Identify which cell holds the provided text, then report its (X, Y) central coordinate. 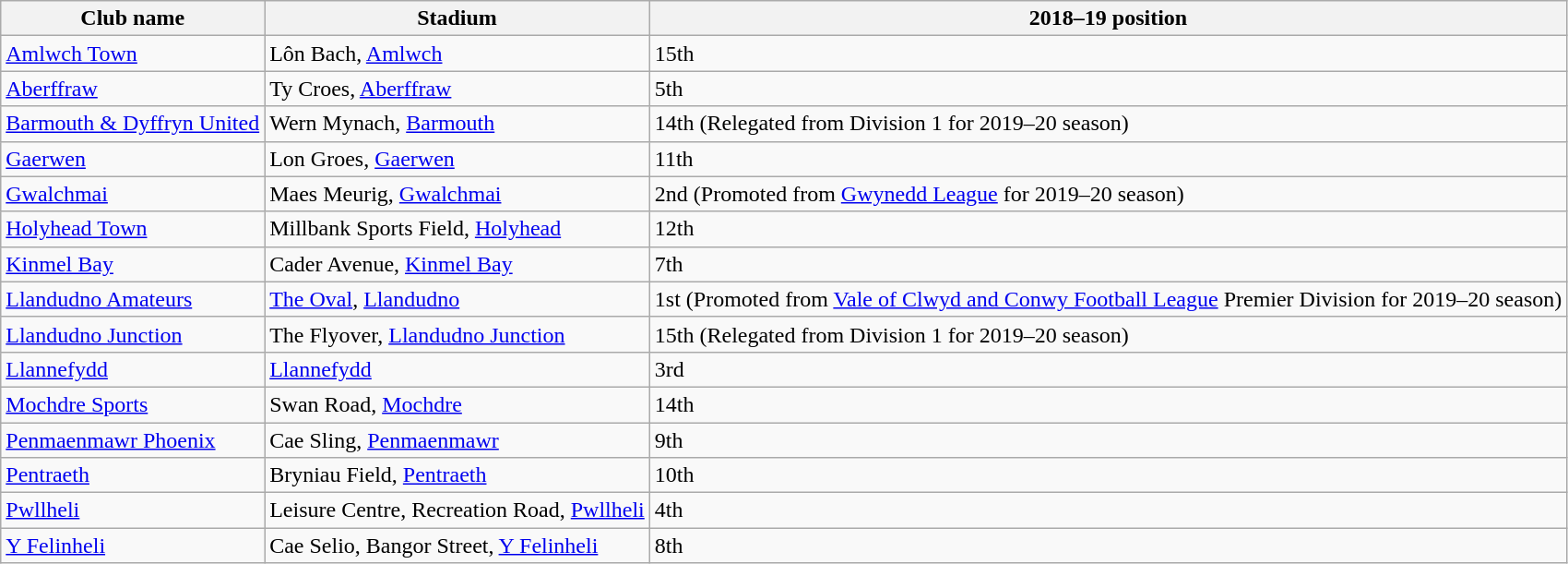
7th (1108, 264)
12th (1108, 229)
Gaerwen (133, 159)
11th (1108, 159)
10th (1108, 475)
Swan Road, Mochdre (457, 404)
9th (1108, 440)
Barmouth & Dyffryn United (133, 124)
8th (1108, 546)
The Flyover, Llandudno Junction (457, 334)
The Oval, Llandudno (457, 299)
15th (1108, 54)
14th (Relegated from Division 1 for 2019–20 season) (1108, 124)
Holyhead Town (133, 229)
1st (Promoted from Vale of Clwyd and Conwy Football League Premier Division for 2019–20 season) (1108, 299)
Leisure Centre, Recreation Road, Pwllheli (457, 510)
Pwllheli (133, 510)
4th (1108, 510)
Millbank Sports Field, Holyhead (457, 229)
Aberffraw (133, 89)
14th (1108, 404)
Cae Selio, Bangor Street, Y Felinheli (457, 546)
Gwalchmai (133, 194)
Llandudno Junction (133, 334)
Amlwch Town (133, 54)
Y Felinheli (133, 546)
Kinmel Bay (133, 264)
Mochdre Sports (133, 404)
2018–19 position (1108, 18)
Maes Meurig, Gwalchmai (457, 194)
2nd (Promoted from Gwynedd League for 2019–20 season) (1108, 194)
Llandudno Amateurs (133, 299)
3rd (1108, 369)
Stadium (457, 18)
15th (Relegated from Division 1 for 2019–20 season) (1108, 334)
Penmaenmawr Phoenix (133, 440)
Lon Groes, Gaerwen (457, 159)
Cae Sling, Penmaenmawr (457, 440)
Pentraeth (133, 475)
Wern Mynach, Barmouth (457, 124)
Lôn Bach, Amlwch (457, 54)
Ty Croes, Aberffraw (457, 89)
Bryniau Field, Pentraeth (457, 475)
Club name (133, 18)
5th (1108, 89)
Cader Avenue, Kinmel Bay (457, 264)
